From the cell containing the given text, extract its center point as (x, y) coordinate. 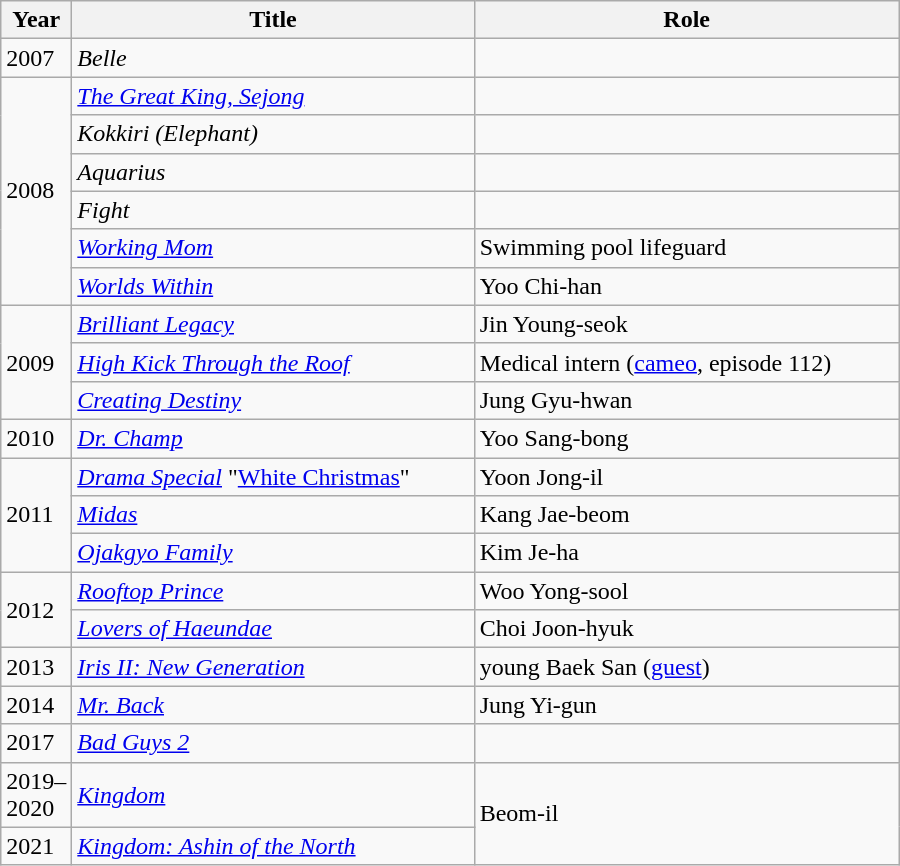
Working Mom (273, 248)
Yoo Chi-han (686, 286)
Creating Destiny (273, 400)
Kokkiri (Elephant) (273, 134)
2021 (36, 846)
young Baek San (guest) (686, 667)
Dr. Champ (273, 438)
Lovers of Haeundae (273, 629)
Woo Yong-sool (686, 591)
Choi Joon-hyuk (686, 629)
Belle (273, 58)
Beom-il (686, 814)
Iris II: New Generation (273, 667)
Title (273, 20)
Medical intern (cameo, episode 112) (686, 362)
Role (686, 20)
Kingdom (273, 794)
Ojakgyo Family (273, 553)
2007 (36, 58)
Midas (273, 515)
Kim Je-ha (686, 553)
Jung Yi-gun (686, 705)
Brilliant Legacy (273, 324)
Yoo Sang-bong (686, 438)
2013 (36, 667)
Year (36, 20)
Jung Gyu-hwan (686, 400)
2012 (36, 610)
Kingdom: Ashin of the North (273, 846)
Drama Special "White Christmas" (273, 477)
Swimming pool lifeguard (686, 248)
2009 (36, 362)
High Kick Through the Roof (273, 362)
The Great King, Sejong (273, 96)
2019–2020 (36, 794)
Mr. Back (273, 705)
Rooftop Prince (273, 591)
Kang Jae-beom (686, 515)
2011 (36, 515)
Yoon Jong-il (686, 477)
Jin Young-seok (686, 324)
2008 (36, 191)
Worlds Within (273, 286)
2010 (36, 438)
2017 (36, 743)
Bad Guys 2 (273, 743)
Fight (273, 210)
2014 (36, 705)
Aquarius (273, 172)
